Search for the cell housing the specified text and yield its [X, Y] center coordinate. 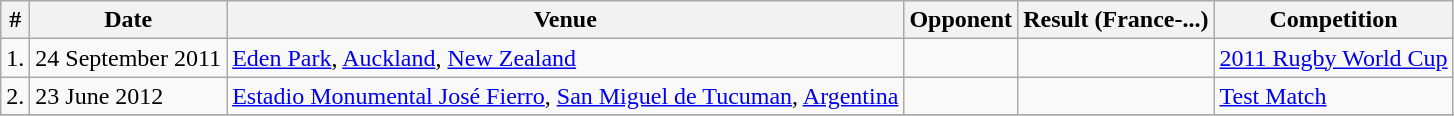
2011 Rugby World Cup [1334, 58]
2. [16, 96]
Date [128, 20]
23 June 2012 [128, 96]
24 September 2011 [128, 58]
Test Match [1334, 96]
Opponent [961, 20]
# [16, 20]
Eden Park, Auckland, New Zealand [566, 58]
Estadio Monumental José Fierro, San Miguel de Tucuman, Argentina [566, 96]
Competition [1334, 20]
Venue [566, 20]
Result (France-...) [1116, 20]
1. [16, 58]
